Find where the given text appears and provide that cell's center as (x, y) coordinate. 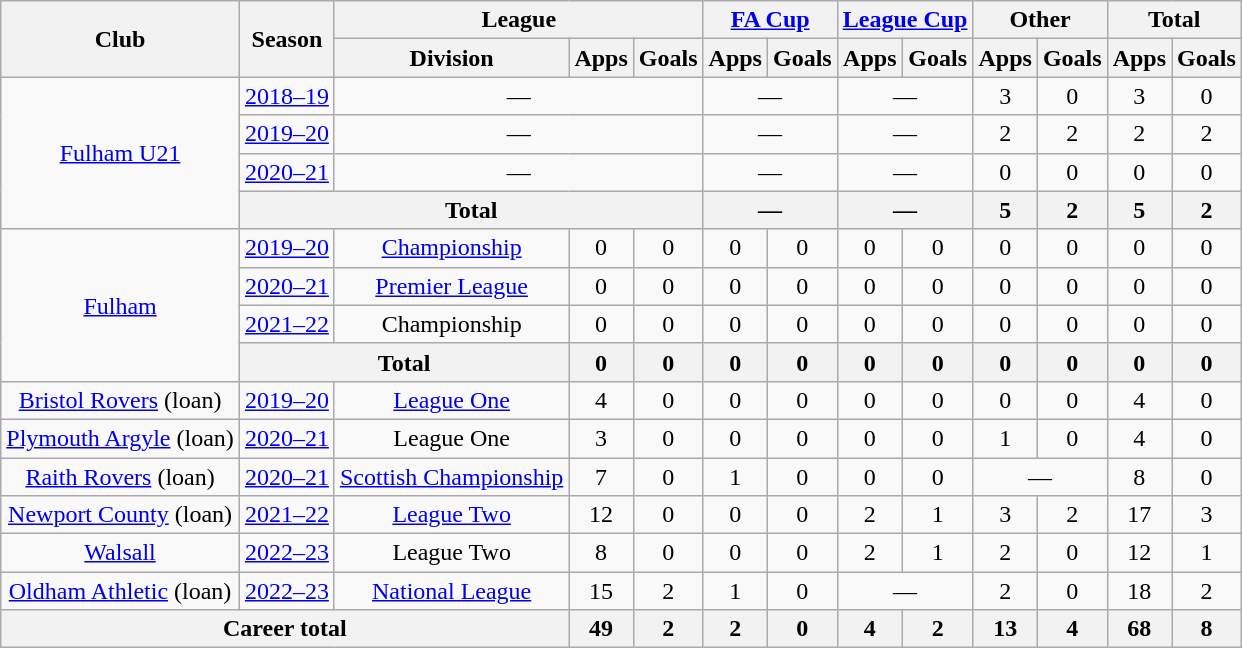
Walsall (120, 553)
League (518, 20)
Plymouth Argyle (loan) (120, 438)
15 (601, 591)
2018–19 (286, 96)
Oldham Athletic (loan) (120, 591)
Bristol Rovers (loan) (120, 400)
Career total (285, 629)
7 (601, 477)
Premier League (451, 286)
Division (451, 58)
68 (1139, 629)
FA Cup (770, 20)
18 (1139, 591)
49 (601, 629)
17 (1139, 515)
Other (1040, 20)
Raith Rovers (loan) (120, 477)
Fulham (120, 305)
Season (286, 39)
Scottish Championship (451, 477)
13 (1005, 629)
Fulham U21 (120, 153)
League Cup (905, 20)
Newport County (loan) (120, 515)
National League (451, 591)
Club (120, 39)
